Return (x, y) of the center of cell containing provided text 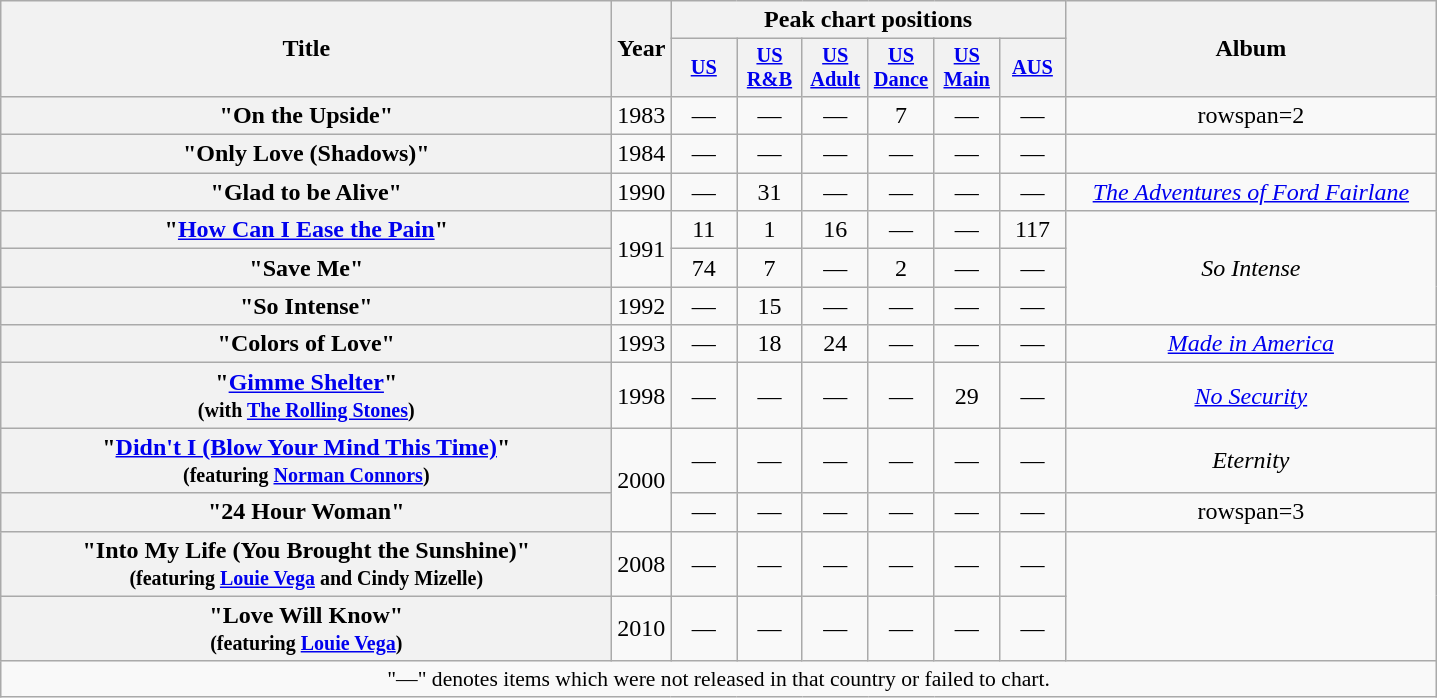
"On the Upside" (306, 115)
Album (1250, 49)
"Gimme Shelter"(with The Rolling Stones) (306, 396)
"Save Me" (306, 268)
18 (770, 344)
So Intense (1250, 268)
US (704, 68)
2 (901, 268)
1993 (642, 344)
1983 (642, 115)
"Didn't I (Blow Your Mind This Time)"(featuring Norman Connors) (306, 460)
"—" denotes items which were not released in that country or failed to chart. (719, 679)
"Into My Life (You Brought the Sunshine)"(featuring Louie Vega and Cindy Mizelle) (306, 564)
16 (835, 230)
1984 (642, 154)
"Love Will Know"(featuring Louie Vega) (306, 628)
Year (642, 49)
"Colors of Love" (306, 344)
1 (770, 230)
The Adventures of Ford Fairlane (1250, 192)
1998 (642, 396)
Title (306, 49)
USDance (901, 68)
15 (770, 306)
"Glad to be Alive" (306, 192)
74 (704, 268)
Peak chart positions (868, 20)
No Security (1250, 396)
"How Can I Ease the Pain" (306, 230)
24 (835, 344)
rowspan=2 (1250, 115)
"24 Hour Woman" (306, 512)
"So Intense" (306, 306)
US Main (967, 68)
"Only Love (Shadows)" (306, 154)
USAdult (835, 68)
11 (704, 230)
117 (1033, 230)
Made in America (1250, 344)
1991 (642, 249)
2008 (642, 564)
29 (967, 396)
2000 (642, 480)
Eternity (1250, 460)
1990 (642, 192)
2010 (642, 628)
1992 (642, 306)
rowspan=3 (1250, 512)
31 (770, 192)
AUS (1033, 68)
USR&B (770, 68)
